Detect which cell encompasses the target text, then output its [x, y] center coordinate. 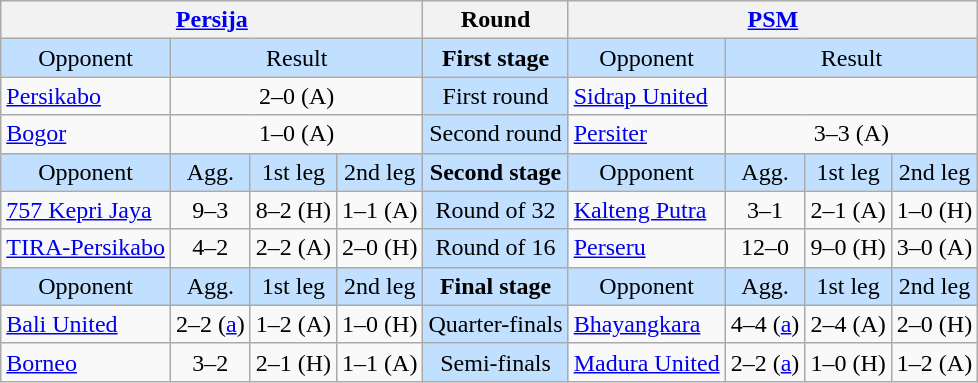
2–0 (A) [296, 96]
Round of 32 [496, 210]
12–0 [765, 248]
Final stage [496, 286]
2–4 (A) [848, 324]
PSM [773, 20]
Second stage [496, 172]
Perseru [646, 248]
First round [496, 96]
3–3 (A) [851, 134]
First stage [496, 58]
Kalteng Putra [646, 210]
Bogor [86, 134]
4–2 [210, 248]
3–0 (A) [934, 248]
8–2 (H) [293, 210]
2–2 (A) [293, 248]
Semi-finals [496, 362]
1–0 (A) [296, 134]
Bali United [86, 324]
Second round [496, 134]
Persikabo [86, 96]
Madura United [646, 362]
2–1 (A) [848, 210]
2–1 (H) [293, 362]
Sidrap United [646, 96]
Round of 16 [496, 248]
4–4 (a) [765, 324]
Quarter-finals [496, 324]
Persija [212, 20]
Persiter [646, 134]
Bhayangkara [646, 324]
Round [496, 20]
9–3 [210, 210]
757 Kepri Jaya [86, 210]
TIRA-Persikabo [86, 248]
3–1 [765, 210]
3–2 [210, 362]
Borneo [86, 362]
9–0 (H) [848, 248]
